Identify which cell holds the provided text, then report its (x, y) central coordinate. 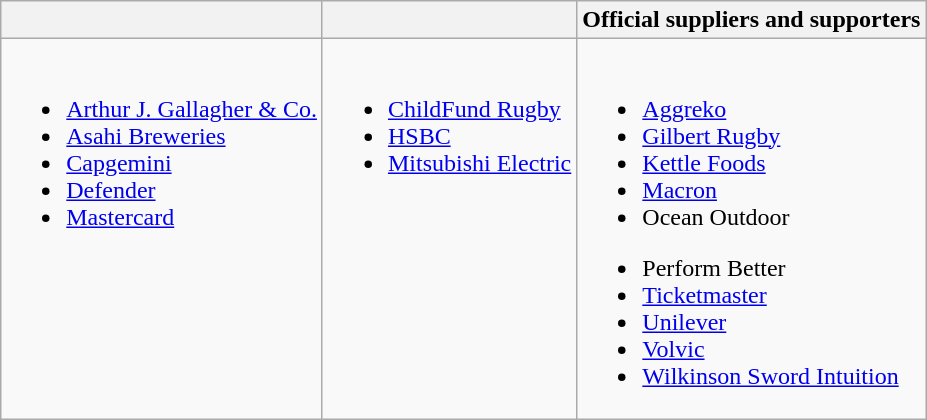
Arthur J. Gallagher & Co.Asahi BreweriesCapgeminiDefenderMastercard (162, 229)
AggrekoGilbert RugbyKettle FoodsMacronOcean OutdoorPerform BetterTicketmasterUnileverVolvicWilkinson Sword Intuition (752, 229)
Official suppliers and supporters (752, 20)
ChildFund RugbyHSBCMitsubishi Electric (449, 229)
